Pinpoint the cell where the given text exists, returning its [x, y] midpoint coordinate. 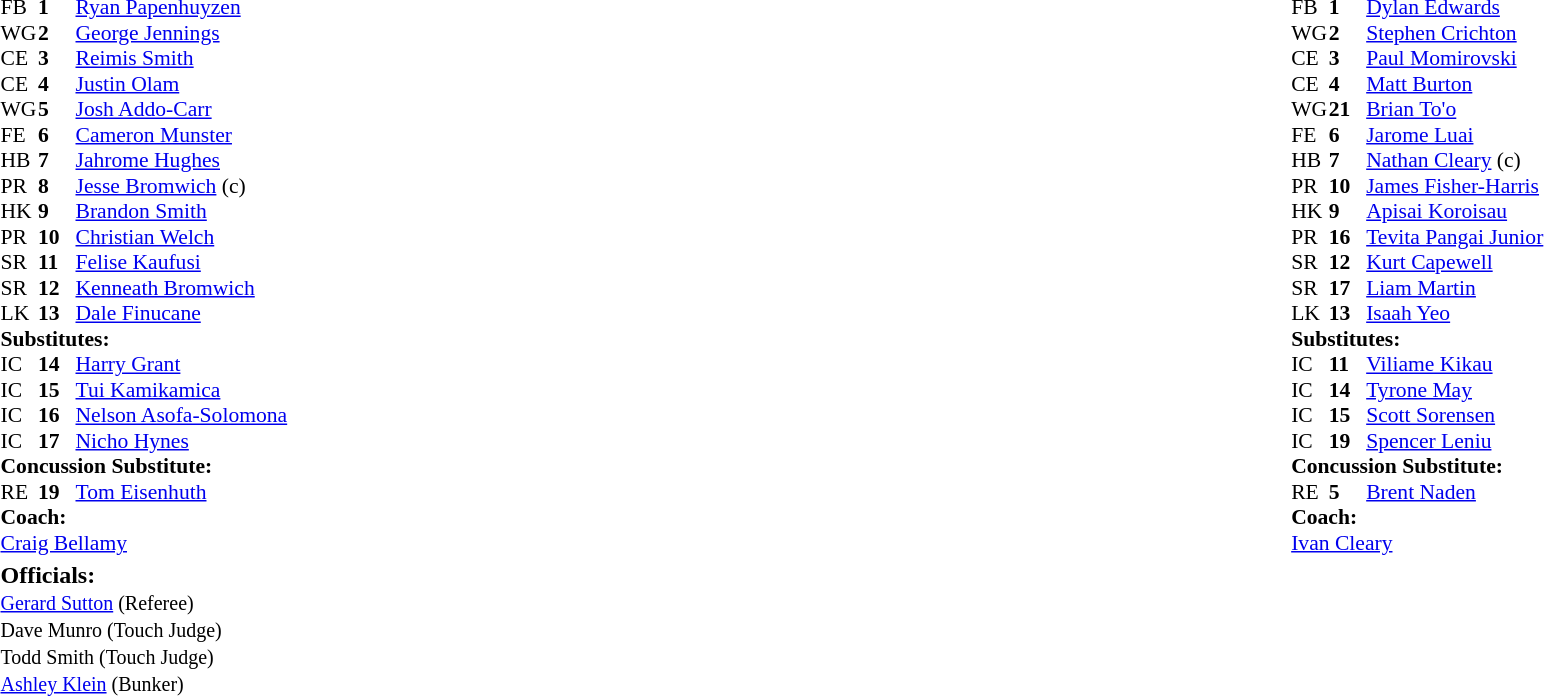
Nathan Cleary (c) [1454, 161]
Tyrone May [1454, 390]
Jahrome Hughes [182, 161]
Jarome Luai [1454, 135]
Paul Momirovski [1454, 59]
Reimis Smith [182, 59]
Brandon Smith [182, 211]
Tevita Pangai Junior [1454, 237]
Scott Sorensen [1454, 415]
Ivan Cleary [1417, 543]
Dale Finucane [182, 313]
Christian Welch [182, 237]
Cameron Munster [182, 135]
Isaah Yeo [1454, 313]
Spencer Leniu [1454, 441]
Kenneath Bromwich [182, 288]
Apisai Koroisau [1454, 211]
21 [1348, 109]
Felise Kaufusi [182, 263]
Jesse Bromwich (c) [182, 186]
Justin Olam [182, 84]
Tui Kamikamica [182, 390]
Viliame Kikau [1454, 365]
George Jennings [182, 33]
James Fisher-Harris [1454, 186]
Harry Grant [182, 365]
8 [57, 186]
Liam Martin [1454, 288]
Nicho Hynes [182, 441]
Nelson Asofa-Solomona [182, 415]
Tom Eisenhuth [182, 492]
Stephen Crichton [1454, 33]
Craig Bellamy [144, 543]
Josh Addo-Carr [182, 109]
Brent Naden [1454, 492]
Kurt Capewell [1454, 263]
Matt Burton [1454, 84]
Brian To'o [1454, 109]
